Scan for the cell matching the given text and deliver its (X, Y) coordinate at center. 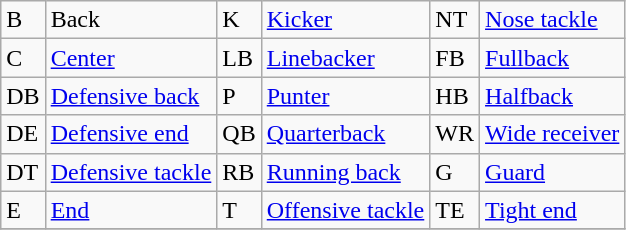
Offensive tackle (346, 210)
DB (23, 96)
LB (239, 58)
Defensive tackle (131, 172)
FB (455, 58)
WR (455, 134)
RB (239, 172)
Quarterback (346, 134)
Halfback (552, 96)
Linebacker (346, 58)
Nose tackle (552, 20)
Tight end (552, 210)
Center (131, 58)
Punter (346, 96)
Wide receiver (552, 134)
G (455, 172)
K (239, 20)
DE (23, 134)
Defensive back (131, 96)
HB (455, 96)
B (23, 20)
QB (239, 134)
DT (23, 172)
Running back (346, 172)
Guard (552, 172)
Kicker (346, 20)
End (131, 210)
P (239, 96)
C (23, 58)
T (239, 210)
Fullback (552, 58)
TE (455, 210)
Defensive end (131, 134)
NT (455, 20)
E (23, 210)
Back (131, 20)
